Detect which cell encompasses the target text, then output its [X, Y] center coordinate. 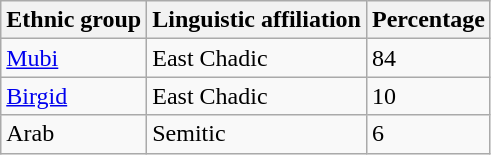
10 [428, 96]
Ethnic group [74, 20]
Linguistic affiliation [257, 20]
Semitic [257, 134]
6 [428, 134]
Percentage [428, 20]
Arab [74, 134]
Birgid [74, 96]
Mubi [74, 58]
84 [428, 58]
